Output the (X, Y) coordinate of the center of the cell containing the given text.  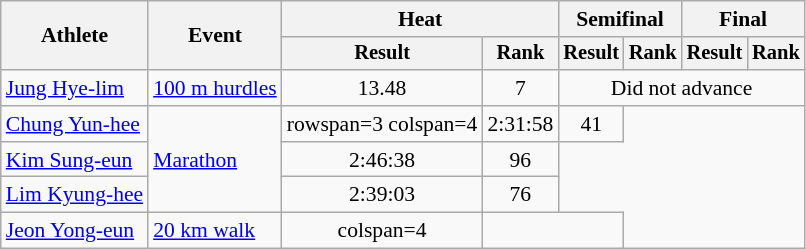
Jung Hye-lim (74, 88)
Final (744, 19)
Did not advance (681, 88)
colspan=4 (382, 231)
Athlete (74, 36)
41 (591, 124)
rowspan=3 colspan=4 (382, 124)
Marathon (215, 160)
96 (520, 160)
2:46:38 (382, 160)
20 km walk (215, 231)
Kim Sung-eun (74, 160)
2:39:03 (382, 195)
Lim Kyung-hee (74, 195)
Semifinal (620, 19)
7 (520, 88)
100 m hurdles (215, 88)
76 (520, 195)
Heat (420, 19)
Jeon Yong-eun (74, 231)
2:31:58 (520, 124)
Chung Yun-hee (74, 124)
13.48 (382, 88)
Event (215, 36)
